Output the (x, y) coordinate of the center of the cell containing the given text.  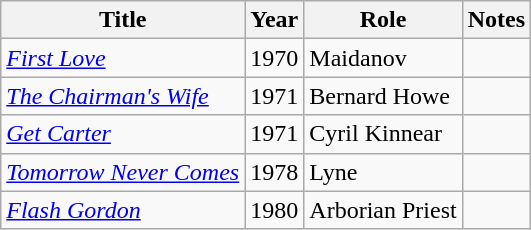
1970 (274, 58)
The Chairman's Wife (123, 96)
1980 (274, 210)
Year (274, 20)
Title (123, 20)
Get Carter (123, 134)
Lyne (383, 172)
1978 (274, 172)
Tomorrow Never Comes (123, 172)
Arborian Priest (383, 210)
First Love (123, 58)
Flash Gordon (123, 210)
Role (383, 20)
Maidanov (383, 58)
Cyril Kinnear (383, 134)
Notes (496, 20)
Bernard Howe (383, 96)
